Output the (x, y) coordinate of the center of the cell containing the given text.  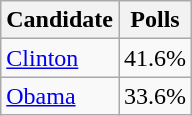
Polls (154, 20)
41.6% (154, 58)
Candidate (60, 20)
33.6% (154, 96)
Clinton (60, 58)
Obama (60, 96)
